Capture the cell that displays the provided text and extract its (x, y) central coordinate. 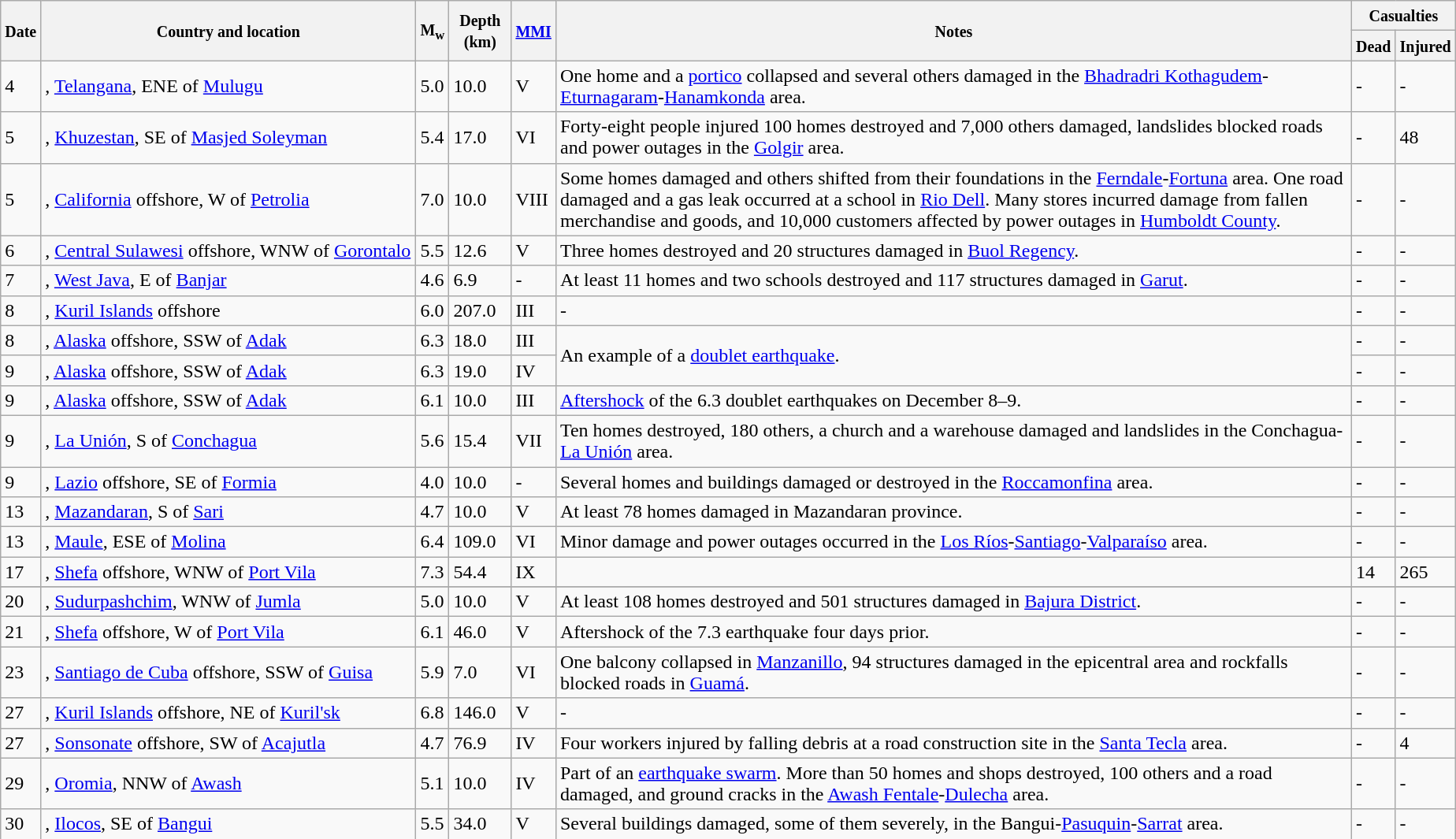
4.6 (433, 280)
, Shefa offshore, W of Port Vila (228, 632)
Injured (1425, 46)
146.0 (481, 713)
, Mazandaran, S of Sari (228, 512)
, Kuril Islands offshore (228, 310)
17.0 (481, 137)
29 (20, 783)
265 (1425, 572)
Notes (953, 31)
At least 11 homes and two schools destroyed and 117 structures damaged in Garut. (953, 280)
Dead (1373, 46)
Depth (km) (481, 31)
Aftershock of the 7.3 earthquake four days prior. (953, 632)
One balcony collapsed in Manzanillo, 94 structures damaged in the epicentral area and rockfalls blocked roads in Guamá. (953, 673)
76.9 (481, 743)
Several homes and buildings damaged or destroyed in the Roccamonfina area. (953, 481)
, Kuril Islands offshore, NE of Kuril'sk (228, 713)
109.0 (481, 542)
19.0 (481, 370)
7.3 (433, 572)
, Lazio offshore, SE of Formia (228, 481)
, Sonsonate offshore, SW of Acajutla (228, 743)
, Ilocos, SE of Bangui (228, 824)
, Shefa offshore, WNW of Port Vila (228, 572)
5.9 (433, 673)
Casualties (1403, 16)
, Sudurpashchim, WNW of Jumla (228, 602)
, California offshore, W of Petrolia (228, 199)
5.1 (433, 783)
An example of a doublet earthquake. (953, 355)
Aftershock of the 6.3 doublet earthquakes on December 8–9. (953, 400)
VIII (534, 199)
Minor damage and power outages occurred in the Los Ríos-Santiago-Valparaíso area. (953, 542)
207.0 (481, 310)
17 (20, 572)
Country and location (228, 31)
34.0 (481, 824)
One home and a portico collapsed and several others damaged in the Bhadradri Kothagudem-Eturnagaram-Hanamkonda area. (953, 87)
Four workers injured by falling debris at a road construction site in the Santa Tecla area. (953, 743)
Three homes destroyed and 20 structures damaged in Buol Regency. (953, 251)
4.0 (433, 481)
Several buildings damaged, some of them severely, in the Bangui-Pasuquin-Sarrat area. (953, 824)
30 (20, 824)
6.9 (481, 280)
18.0 (481, 340)
Mw (433, 31)
46.0 (481, 632)
7 (20, 280)
5.4 (433, 137)
VII (534, 441)
At least 78 homes damaged in Mazandaran province. (953, 512)
48 (1425, 137)
, Central Sulawesi offshore, WNW of Gorontalo (228, 251)
, Maule, ESE of Molina (228, 542)
15.4 (481, 441)
5.6 (433, 441)
At least 108 homes destroyed and 501 structures damaged in Bajura District. (953, 602)
Forty-eight people injured 100 homes destroyed and 7,000 others damaged, landslides blocked roads and power outages in the Golgir area. (953, 137)
23 (20, 673)
, Oromia, NNW of Awash (228, 783)
12.6 (481, 251)
20 (20, 602)
6.8 (433, 713)
6 (20, 251)
Date (20, 31)
, Khuzestan, SE of Masjed Soleyman (228, 137)
21 (20, 632)
, West Java, E of Banjar (228, 280)
14 (1373, 572)
IX (534, 572)
, La Unión, S of Conchagua (228, 441)
54.4 (481, 572)
6.0 (433, 310)
6.4 (433, 542)
MMI (534, 31)
, Santiago de Cuba offshore, SSW of Guisa (228, 673)
, Telangana, ENE of Mulugu (228, 87)
Ten homes destroyed, 180 others, a church and a warehouse damaged and landslides in the Conchagua-La Unión area. (953, 441)
